From the cell containing the given text, extract its center point as [x, y] coordinate. 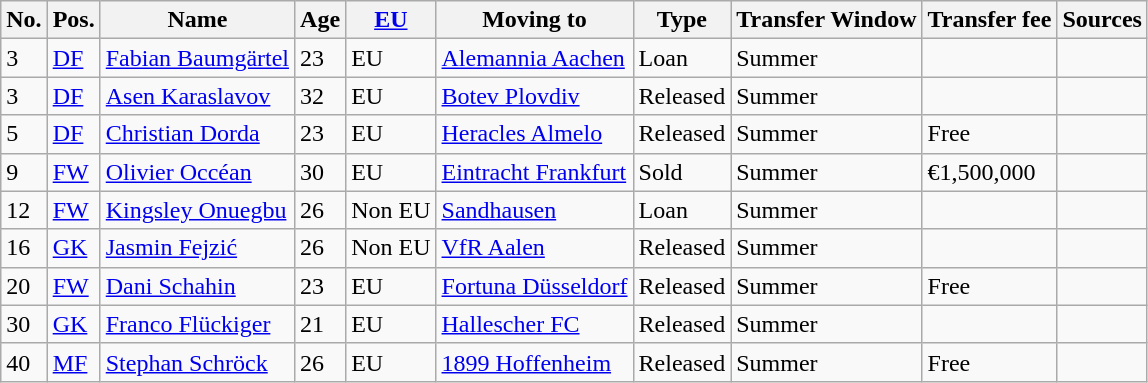
Name [197, 20]
Jasmin Fejzić [197, 248]
Sources [1102, 20]
20 [24, 286]
16 [24, 248]
21 [320, 324]
Transfer Window [826, 20]
Pos. [74, 20]
5 [24, 134]
Age [320, 20]
Heracles Almelo [534, 134]
Stephan Schröck [197, 362]
MF [74, 362]
Franco Flückiger [197, 324]
Fabian Baumgärtel [197, 58]
Eintracht Frankfurt [534, 172]
VfR Aalen [534, 248]
Fortuna Düsseldorf [534, 286]
Type [682, 20]
Alemannia Aachen [534, 58]
Sandhausen [534, 210]
Dani Schahin [197, 286]
1899 Hoffenheim [534, 362]
Asen Karaslavov [197, 96]
Botev Plovdiv [534, 96]
Olivier Occéan [197, 172]
Hallescher FC [534, 324]
32 [320, 96]
Christian Dorda [197, 134]
9 [24, 172]
Sold [682, 172]
Kingsley Onuegbu [197, 210]
Moving to [534, 20]
12 [24, 210]
No. [24, 20]
40 [24, 362]
€1,500,000 [990, 172]
Transfer fee [990, 20]
